Locate the cell with the specified text and output its [x, y] center coordinate. 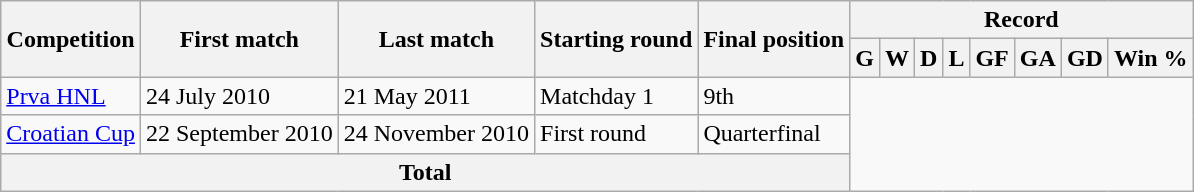
G [865, 58]
Starting round [616, 39]
9th [774, 96]
24 July 2010 [239, 96]
D [928, 58]
24 November 2010 [436, 134]
First round [616, 134]
Win % [1150, 58]
Prva HNL [71, 96]
Croatian Cup [71, 134]
W [896, 58]
Competition [71, 39]
Matchday 1 [616, 96]
First match [239, 39]
Record [1022, 20]
Total [426, 172]
21 May 2011 [436, 96]
Final position [774, 39]
L [956, 58]
Last match [436, 39]
GA [1038, 58]
GF [992, 58]
Quarterfinal [774, 134]
GD [1084, 58]
22 September 2010 [239, 134]
